Pinpoint the cell where the given text exists, returning its [X, Y] midpoint coordinate. 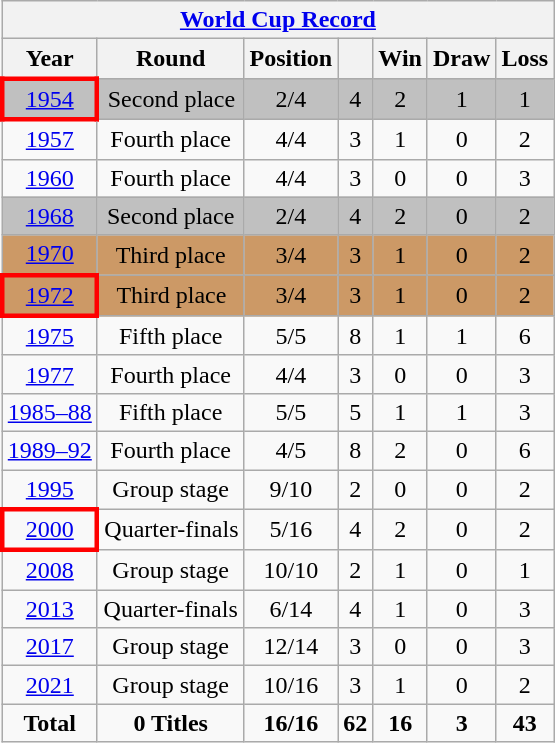
4/5 [291, 450]
10/10 [291, 570]
1970 [50, 255]
62 [356, 723]
16/16 [291, 723]
1954 [50, 98]
1995 [50, 490]
16 [400, 723]
1985–88 [50, 412]
1972 [50, 296]
Loss [525, 59]
12/14 [291, 647]
43 [525, 723]
1957 [50, 139]
2017 [50, 647]
2008 [50, 570]
5/16 [291, 530]
Round [170, 59]
Win [400, 59]
Position [291, 59]
1968 [50, 216]
5 [356, 412]
Total [50, 723]
9/10 [291, 490]
6/14 [291, 609]
Draw [461, 59]
1960 [50, 178]
Year [50, 59]
10/16 [291, 685]
2021 [50, 685]
2000 [50, 530]
World Cup Record [278, 20]
2013 [50, 609]
1989–92 [50, 450]
1977 [50, 374]
0 Titles [170, 723]
1975 [50, 336]
